Find where the given text appears and provide that cell's center as [X, Y] coordinate. 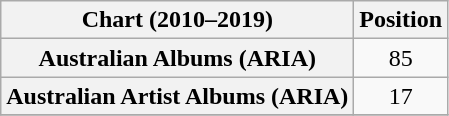
17 [401, 96]
Position [401, 20]
Chart (2010–2019) [178, 20]
85 [401, 58]
Australian Artist Albums (ARIA) [178, 96]
Australian Albums (ARIA) [178, 58]
